Return the [X, Y] coordinate for the center point of the cell that contains the specified text.  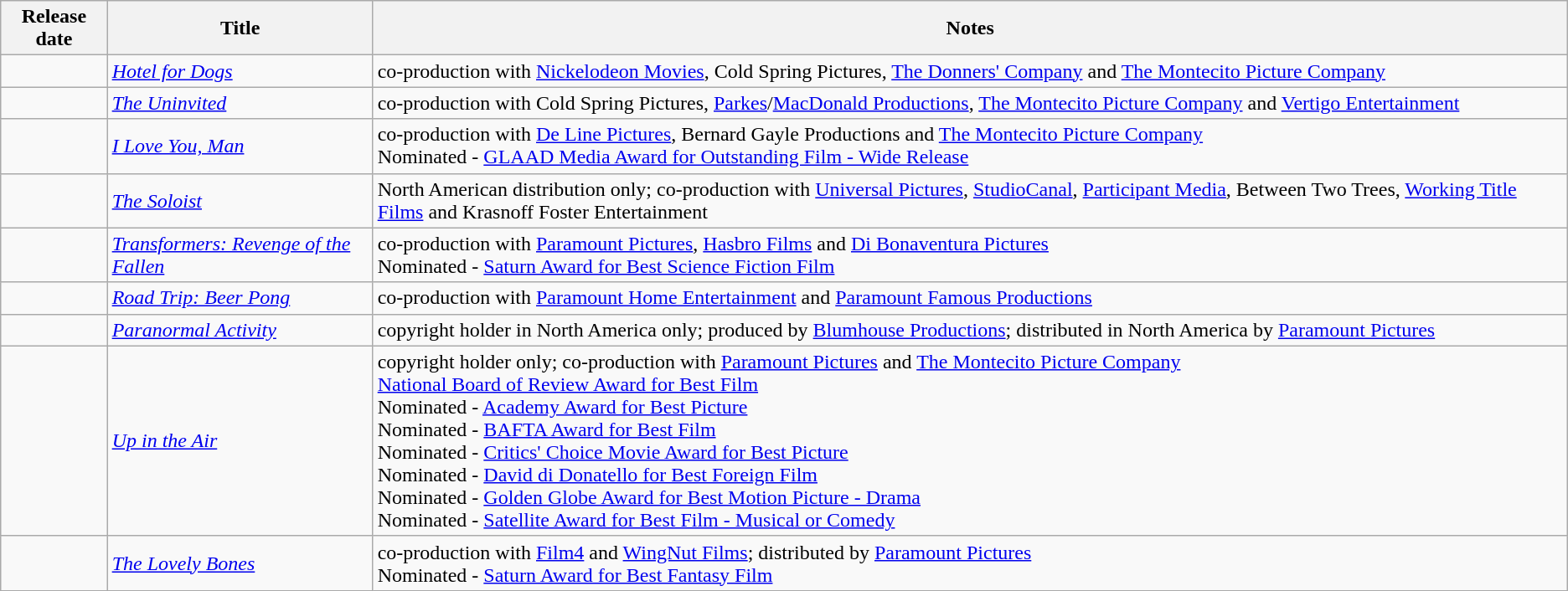
co-production with Paramount Pictures, Hasbro Films and Di Bonaventura PicturesNominated - Saturn Award for Best Science Fiction Film [970, 254]
Up in the Air [240, 440]
co-production with Nickelodeon Movies, Cold Spring Pictures, The Donners' Company and The Montecito Picture Company [970, 71]
Title [240, 28]
Hotel for Dogs [240, 71]
The Soloist [240, 201]
I Love You, Man [240, 146]
The Lovely Bones [240, 563]
co-production with Film4 and WingNut Films; distributed by Paramount PicturesNominated - Saturn Award for Best Fantasy Film [970, 563]
Release date [54, 28]
co-production with Cold Spring Pictures, Parkes/MacDonald Productions, The Montecito Picture Company and Vertigo Entertainment [970, 103]
Transformers: Revenge of the Fallen [240, 254]
Notes [970, 28]
copyright holder in North America only; produced by Blumhouse Productions; distributed in North America by Paramount Pictures [970, 330]
Road Trip: Beer Pong [240, 298]
co-production with Paramount Home Entertainment and Paramount Famous Productions [970, 298]
Paranormal Activity [240, 330]
The Uninvited [240, 103]
